From the cell containing the given text, extract its center point as (X, Y) coordinate. 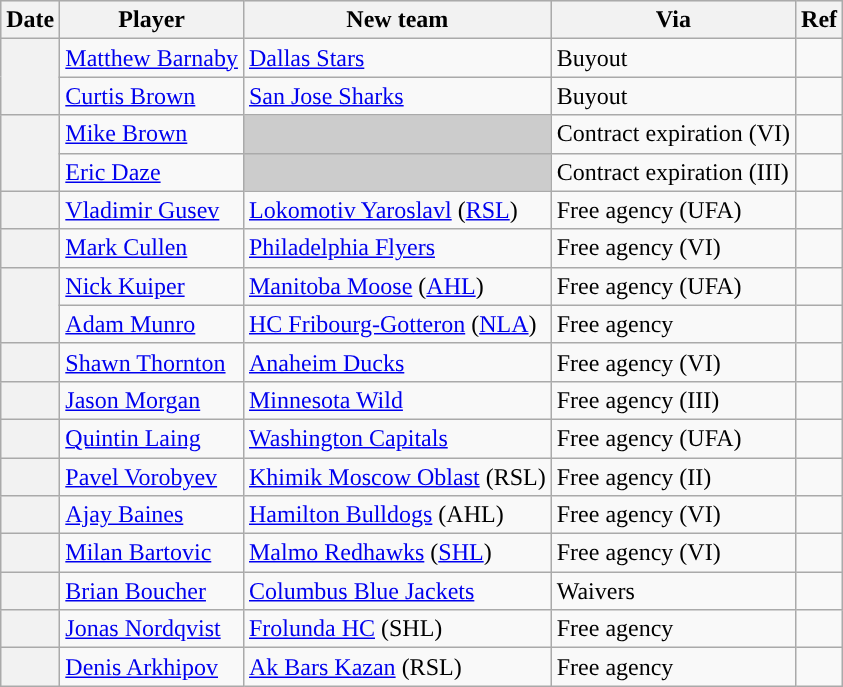
Manitoba Moose (AHL) (397, 286)
Via (673, 20)
Ak Bars Kazan (RSL) (397, 667)
Free agency (II) (673, 477)
Curtis Brown (152, 96)
Contract expiration (III) (673, 172)
Eric Daze (152, 172)
HC Fribourg-Gotteron (NLA) (397, 324)
Free agency (III) (673, 400)
Adam Munro (152, 324)
Mark Cullen (152, 248)
Malmo Redhawks (SHL) (397, 553)
Milan Bartovic (152, 553)
Waivers (673, 591)
Jason Morgan (152, 400)
Anaheim Ducks (397, 362)
Jonas Nordqvist (152, 629)
Khimik Moscow Oblast (RSL) (397, 477)
Dallas Stars (397, 58)
Lokomotiv Yaroslavl (RSL) (397, 210)
Columbus Blue Jackets (397, 591)
Matthew Barnaby (152, 58)
New team (397, 20)
Washington Capitals (397, 438)
Vladimir Gusev (152, 210)
Pavel Vorobyev (152, 477)
Date (30, 20)
Ajay Baines (152, 515)
Player (152, 20)
Contract expiration (VI) (673, 134)
Nick Kuiper (152, 286)
San Jose Sharks (397, 96)
Quintin Laing (152, 438)
Philadelphia Flyers (397, 248)
Mike Brown (152, 134)
Minnesota Wild (397, 400)
Ref (820, 20)
Brian Boucher (152, 591)
Hamilton Bulldogs (AHL) (397, 515)
Frolunda HC (SHL) (397, 629)
Denis Arkhipov (152, 667)
Shawn Thornton (152, 362)
